Locate the cell with the specified text and output its (X, Y) center coordinate. 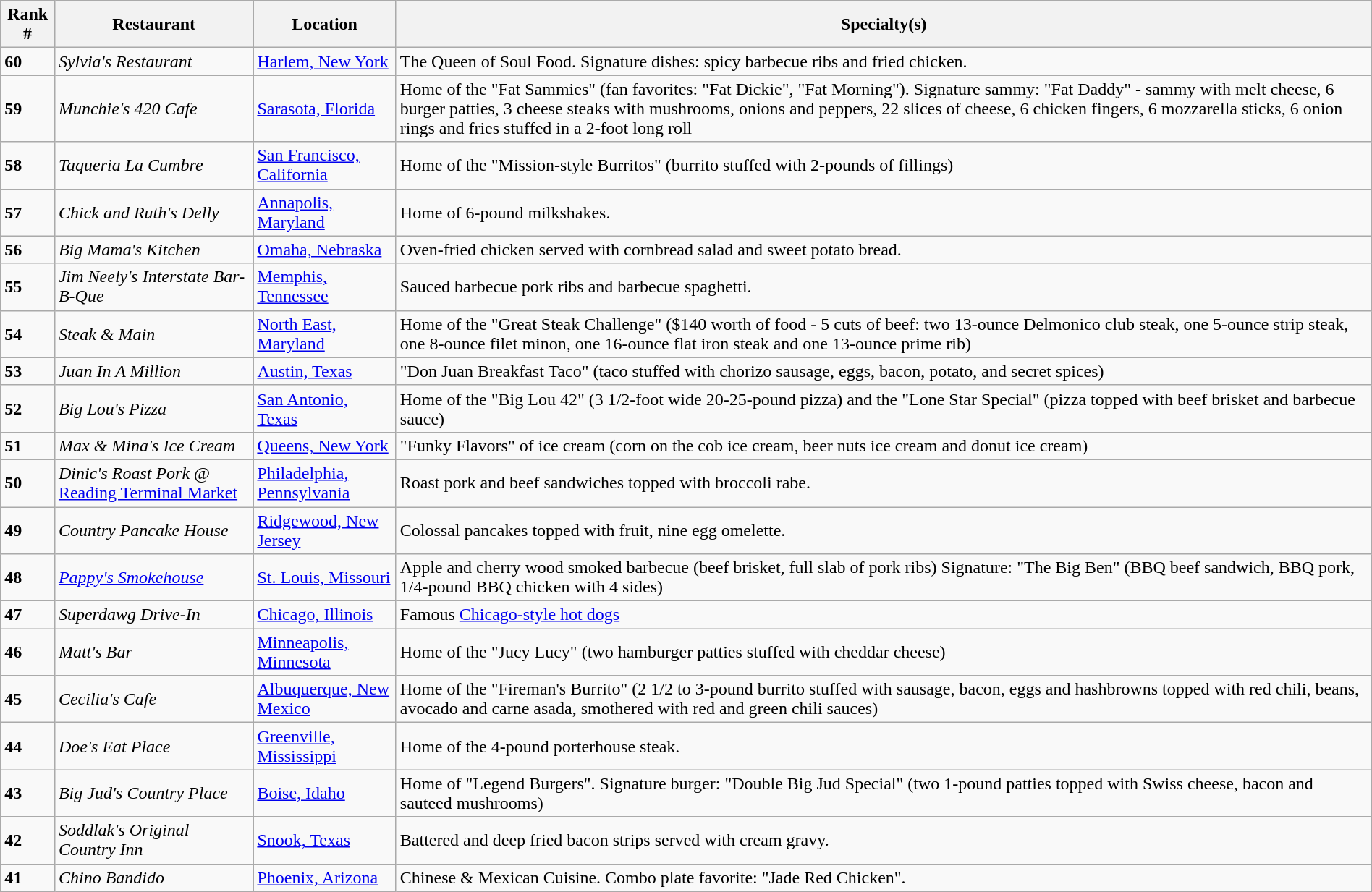
Snook, Texas (324, 841)
The Queen of Soul Food. Signature dishes: spicy barbecue ribs and fried chicken. (884, 61)
"Funky Flavors" of ice cream (corn on the cob ice cream, beer nuts ice cream and donut ice cream) (884, 446)
41 (27, 878)
59 (27, 109)
Sylvia's Restaurant (153, 61)
52 (27, 408)
Sarasota, Florida (324, 109)
Matt's Bar (153, 653)
Pappy's Smokehouse (153, 577)
56 (27, 250)
Restaurant (153, 25)
48 (27, 577)
45 (27, 699)
San Antonio, Texas (324, 408)
Austin, Texas (324, 371)
Jim Neely's Interstate Bar-B-Que (153, 286)
Boise, Idaho (324, 793)
Soddlak's Original Country Inn (153, 841)
Country Pancake House (153, 530)
Dinic's Roast Pork @ Reading Terminal Market (153, 483)
Home of 6-pound milkshakes. (884, 213)
42 (27, 841)
Memphis, Tennessee (324, 286)
Omaha, Nebraska (324, 250)
Rank # (27, 25)
Battered and deep fried bacon strips served with cream gravy. (884, 841)
Home of "Legend Burgers". Signature burger: "Double Big Jud Special" (two 1-pound patties topped with Swiss cheese, bacon and sauteed mushrooms) (884, 793)
Home of the "Mission-style Burritos" (burrito stuffed with 2-pounds of fillings) (884, 165)
Chick and Ruth's Delly (153, 213)
Harlem, New York (324, 61)
Cecilia's Cafe (153, 699)
Oven-fried chicken served with cornbread salad and sweet potato bread. (884, 250)
San Francisco, California (324, 165)
Chicago, Illinois (324, 615)
Doe's Eat Place (153, 747)
60 (27, 61)
Steak & Main (153, 334)
North East, Maryland (324, 334)
St. Louis, Missouri (324, 577)
50 (27, 483)
Roast pork and beef sandwiches topped with broccoli rabe. (884, 483)
Chino Bandido (153, 878)
Superdawg Drive-In (153, 615)
57 (27, 213)
Minneapolis, Minnesota (324, 653)
Big Jud's Country Place (153, 793)
Famous Chicago-style hot dogs (884, 615)
Home of the 4-pound porterhouse steak. (884, 747)
Philadelphia, Pennsylvania (324, 483)
Annapolis, Maryland (324, 213)
46 (27, 653)
Colossal pancakes topped with fruit, nine egg omelette. (884, 530)
54 (27, 334)
Big Lou's Pizza (153, 408)
47 (27, 615)
55 (27, 286)
43 (27, 793)
49 (27, 530)
Ridgewood, New Jersey (324, 530)
44 (27, 747)
Albuquerque, New Mexico (324, 699)
Greenville, Mississippi (324, 747)
Sauced barbecue pork ribs and barbecue spaghetti. (884, 286)
"Don Juan Breakfast Taco" (taco stuffed with chorizo sausage, eggs, bacon, potato, and secret spices) (884, 371)
Queens, New York (324, 446)
Location (324, 25)
Phoenix, Arizona (324, 878)
Big Mama's Kitchen (153, 250)
51 (27, 446)
Home of the "Jucy Lucy" (two hamburger patties stuffed with cheddar cheese) (884, 653)
Juan In A Million (153, 371)
Munchie's 420 Cafe (153, 109)
53 (27, 371)
Max & Mina's Ice Cream (153, 446)
Home of the "Big Lou 42" (3 1/2-foot wide 20-25-pound pizza) and the "Lone Star Special" (pizza topped with beef brisket and barbecue sauce) (884, 408)
Specialty(s) (884, 25)
Taqueria La Cumbre (153, 165)
58 (27, 165)
Chinese & Mexican Cuisine. Combo plate favorite: "Jade Red Chicken". (884, 878)
